For the text-containing cell, return its midpoint in (X, Y) coordinate format. 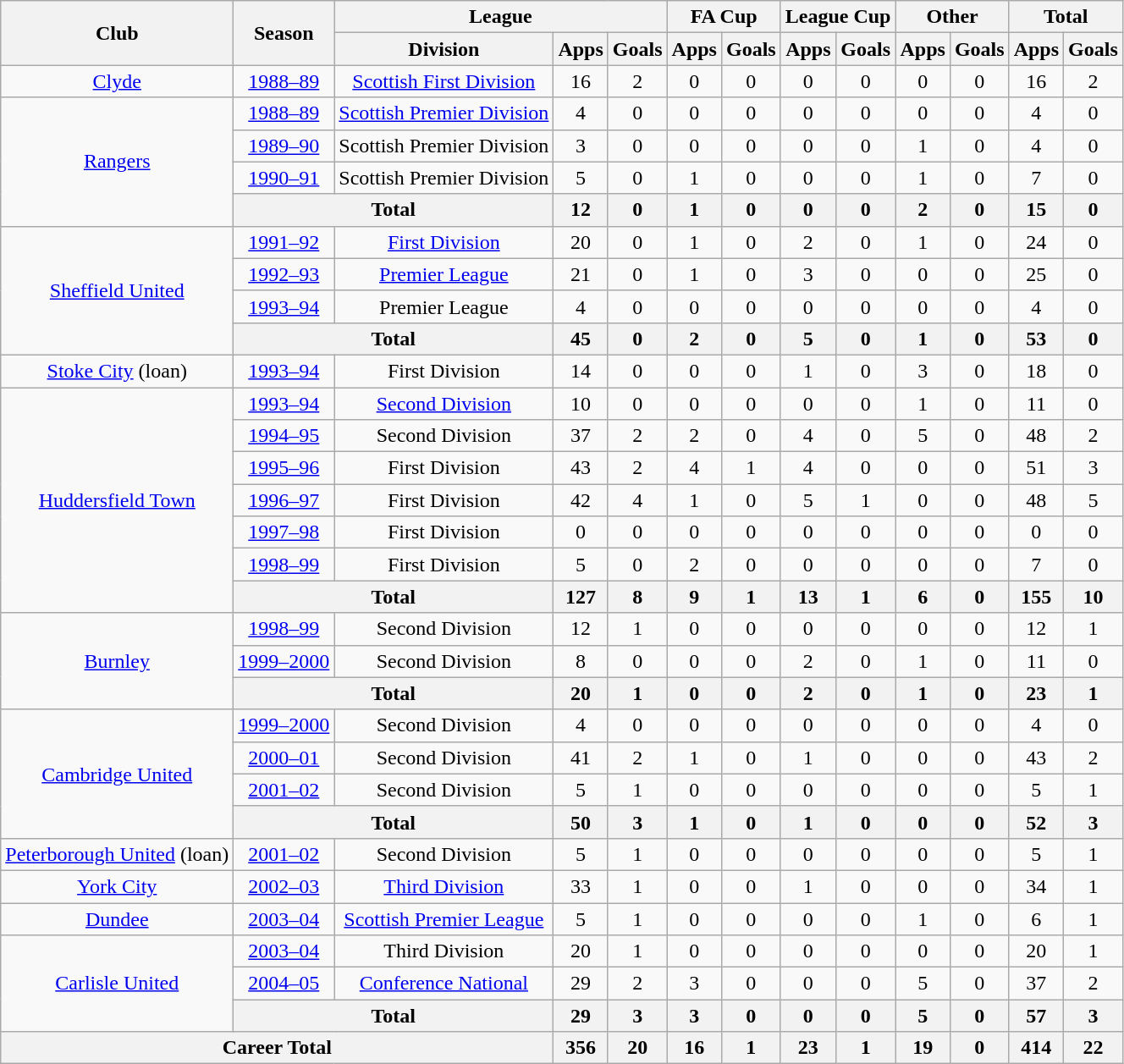
Cambridge United (117, 774)
53 (1036, 339)
52 (1036, 822)
2000–01 (284, 758)
2004–05 (284, 984)
18 (1036, 371)
127 (581, 597)
Season (284, 33)
Huddersfield Town (117, 500)
Career Total (278, 1048)
33 (581, 886)
1995–96 (284, 468)
2002–03 (284, 886)
Dundee (117, 918)
Division (444, 49)
1992–93 (284, 274)
41 (581, 758)
34 (1036, 886)
Stoke City (loan) (117, 371)
Burnley (117, 661)
356 (581, 1048)
1991–92 (284, 242)
Peterborough United (loan) (117, 854)
FA Cup (724, 17)
Club (117, 33)
414 (1036, 1048)
Clyde (117, 81)
Sheffield United (117, 290)
50 (581, 822)
51 (1036, 468)
Conference National (444, 984)
155 (1036, 597)
15 (1036, 210)
21 (581, 274)
1994–95 (284, 436)
19 (923, 1048)
York City (117, 886)
1990–91 (284, 178)
1996–97 (284, 500)
League Cup (838, 17)
League (501, 17)
25 (1036, 274)
Other (952, 17)
Carlisle United (117, 984)
1989–90 (284, 146)
45 (581, 339)
13 (807, 597)
9 (694, 597)
Scottish Premier League (444, 918)
42 (581, 500)
Scottish First Division (444, 81)
22 (1094, 1048)
57 (1036, 1016)
14 (581, 371)
24 (1036, 242)
Rangers (117, 162)
1997–98 (284, 532)
